Locate the cell with the specified text and output its (X, Y) center coordinate. 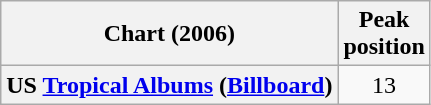
13 (384, 85)
Chart (2006) (170, 34)
Peak position (384, 34)
US Tropical Albums (Billboard) (170, 85)
